Output the (x, y) coordinate of the center of the cell containing the given text.  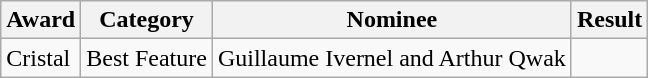
Category (147, 20)
Best Feature (147, 58)
Result (609, 20)
Award (41, 20)
Nominee (392, 20)
Cristal (41, 58)
Guillaume Ivernel and Arthur Qwak (392, 58)
